For the text-containing cell, return its midpoint in [x, y] coordinate format. 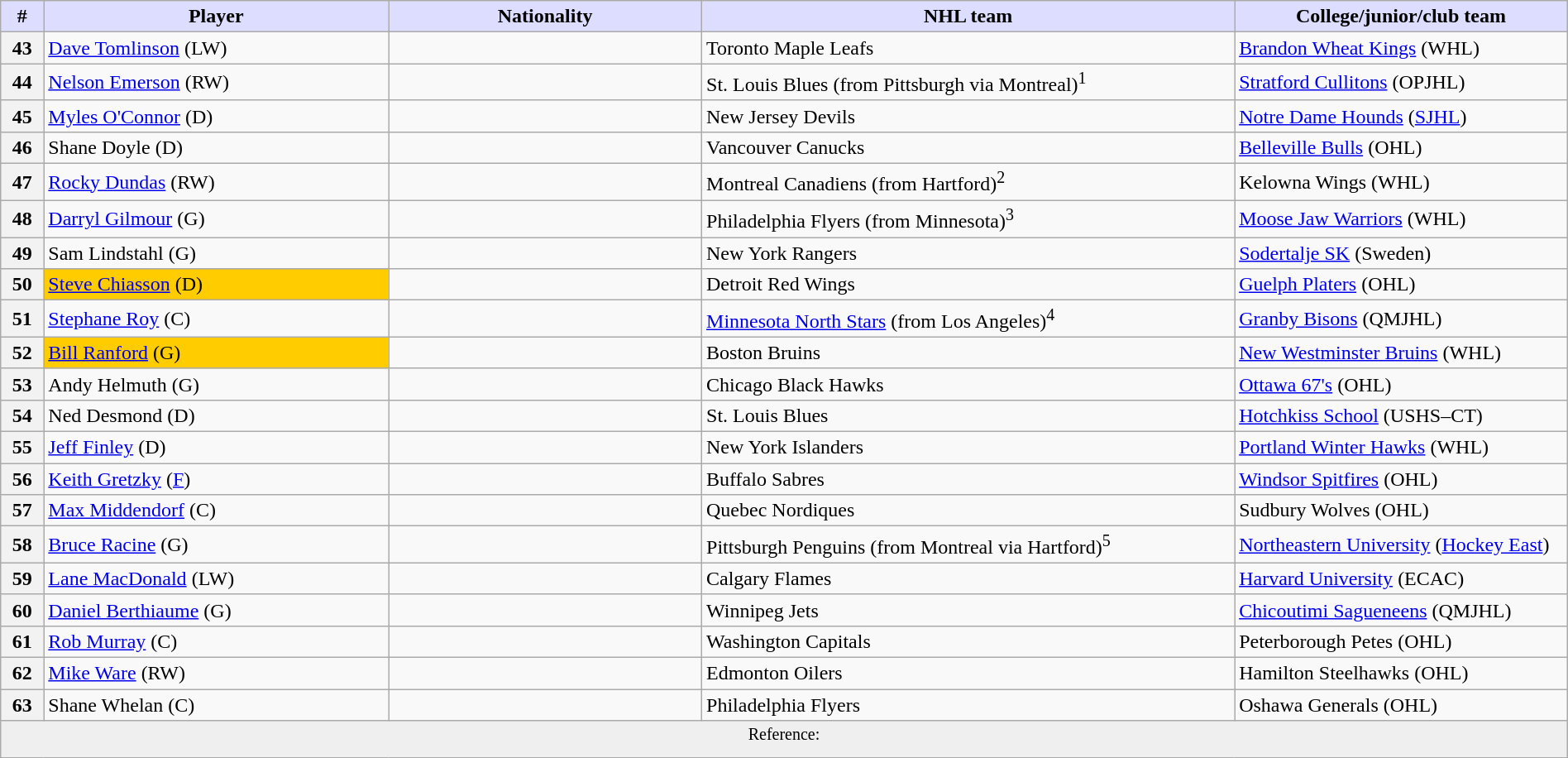
Hotchkiss School (USHS–CT) [1401, 415]
Sudbury Wolves (OHL) [1401, 511]
Edmonton Oilers [968, 673]
Sodertalje SK (Sweden) [1401, 253]
Moose Jaw Warriors (WHL) [1401, 218]
58 [22, 545]
Peterborough Petes (OHL) [1401, 641]
Winnipeg Jets [968, 610]
Rob Murray (C) [217, 641]
Oshawa Generals (OHL) [1401, 705]
Nelson Emerson (RW) [217, 83]
Darryl Gilmour (G) [217, 218]
Sam Lindstahl (G) [217, 253]
57 [22, 511]
New York Islanders [968, 448]
Daniel Berthiaume (G) [217, 610]
Washington Capitals [968, 641]
Brandon Wheat Kings (WHL) [1401, 48]
Granby Bisons (QMJHL) [1401, 319]
NHL team [968, 17]
St. Louis Blues [968, 415]
Northeastern University (Hockey East) [1401, 545]
50 [22, 285]
Kelowna Wings (WHL) [1401, 182]
60 [22, 610]
53 [22, 384]
45 [22, 116]
Shane Doyle (D) [217, 147]
Pittsburgh Penguins (from Montreal via Hartford)5 [968, 545]
Keith Gretzky (F) [217, 479]
Reference: [784, 740]
Buffalo Sabres [968, 479]
Minnesota North Stars (from Los Angeles)4 [968, 319]
Harvard University (ECAC) [1401, 578]
Belleville Bulls (OHL) [1401, 147]
Philadelphia Flyers [968, 705]
St. Louis Blues (from Pittsburgh via Montreal)1 [968, 83]
Windsor Spitfires (OHL) [1401, 479]
Ottawa 67's (OHL) [1401, 384]
Andy Helmuth (G) [217, 384]
59 [22, 578]
Quebec Nordiques [968, 511]
Vancouver Canucks [968, 147]
46 [22, 147]
47 [22, 182]
Stratford Cullitons (OPJHL) [1401, 83]
52 [22, 353]
Guelph Platers (OHL) [1401, 285]
49 [22, 253]
New York Rangers [968, 253]
Montreal Canadiens (from Hartford)2 [968, 182]
Notre Dame Hounds (SJHL) [1401, 116]
Chicoutimi Sagueneens (QMJHL) [1401, 610]
Mike Ware (RW) [217, 673]
Boston Bruins [968, 353]
Philadelphia Flyers (from Minnesota)3 [968, 218]
Portland Winter Hawks (WHL) [1401, 448]
Chicago Black Hawks [968, 384]
61 [22, 641]
Bill Ranford (G) [217, 353]
43 [22, 48]
New Westminster Bruins (WHL) [1401, 353]
# [22, 17]
48 [22, 218]
63 [22, 705]
Detroit Red Wings [968, 285]
Bruce Racine (G) [217, 545]
Dave Tomlinson (LW) [217, 48]
Calgary Flames [968, 578]
Ned Desmond (D) [217, 415]
Shane Whelan (C) [217, 705]
56 [22, 479]
55 [22, 448]
54 [22, 415]
Toronto Maple Leafs [968, 48]
College/junior/club team [1401, 17]
Myles O'Connor (D) [217, 116]
New Jersey Devils [968, 116]
Rocky Dundas (RW) [217, 182]
Max Middendorf (C) [217, 511]
Stephane Roy (C) [217, 319]
Player [217, 17]
Steve Chiasson (D) [217, 285]
Hamilton Steelhawks (OHL) [1401, 673]
Lane MacDonald (LW) [217, 578]
44 [22, 83]
51 [22, 319]
Nationality [546, 17]
Jeff Finley (D) [217, 448]
62 [22, 673]
